Output the (x, y) coordinate of the center of the cell containing the given text.  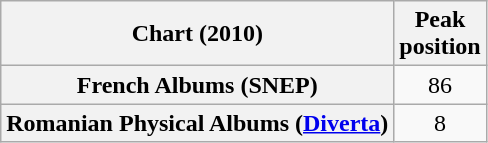
Romanian Physical Albums (Diverta) (198, 123)
Chart (2010) (198, 34)
French Albums (SNEP) (198, 85)
8 (440, 123)
Peakposition (440, 34)
86 (440, 85)
